Identify which cell holds the provided text, then report its (x, y) central coordinate. 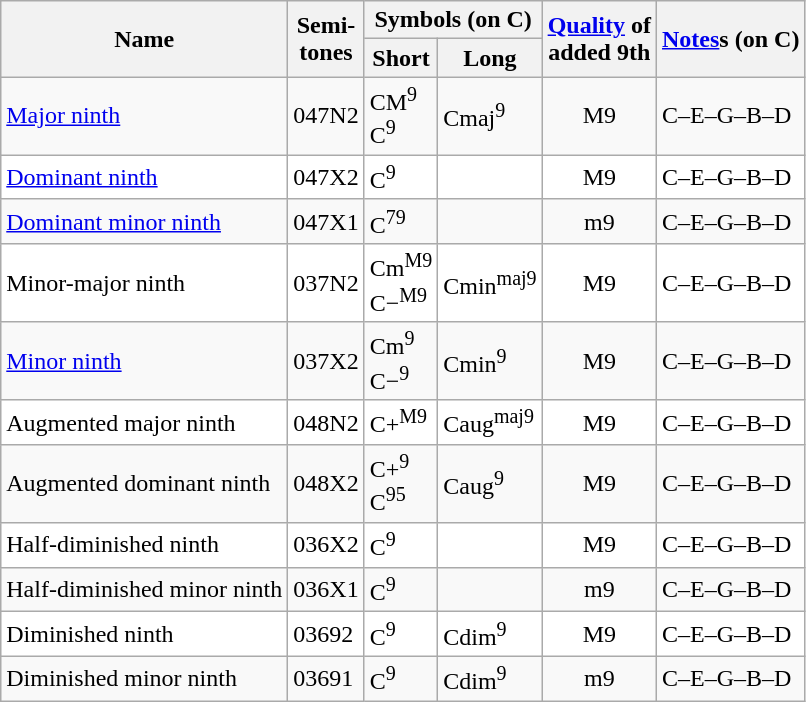
047X1 (326, 222)
048X2 (326, 484)
047X2 (326, 178)
C+9C95 (401, 484)
Long (490, 58)
Caugmaj9 (490, 422)
C79 (401, 222)
03691 (326, 678)
Major ninth (144, 116)
Minor ninth (144, 361)
CM9 C9 (401, 116)
Half-diminished ninth (144, 546)
Cminmaj9 (490, 283)
Diminished minor ninth (144, 678)
Semi-tones (326, 39)
047N2 (326, 116)
03692 (326, 634)
Notess (on C) (731, 39)
Caug9 (490, 484)
036X2 (326, 546)
Symbols (on C) (453, 20)
Cm9 C−9 (401, 361)
CmM9 C−M9 (401, 283)
Quality ofadded 9th (599, 39)
Dominant minor ninth (144, 222)
C+M9 (401, 422)
Cmaj9 (490, 116)
036X1 (326, 590)
Cmin9 (490, 361)
037X2 (326, 361)
Half-diminished minor ninth (144, 590)
Short (401, 58)
Augmented dominant ninth (144, 484)
Minor-major ninth (144, 283)
048N2 (326, 422)
Name (144, 39)
Diminished ninth (144, 634)
Augmented major ninth (144, 422)
037N2 (326, 283)
Dominant ninth (144, 178)
